Scan for the cell matching the given text and deliver its (x, y) coordinate at center. 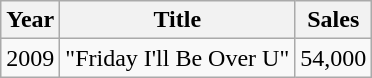
2009 (30, 58)
Sales (334, 20)
54,000 (334, 58)
Title (178, 20)
Year (30, 20)
"Friday I'll Be Over U" (178, 58)
